For the text-containing cell, return its midpoint in (x, y) coordinate format. 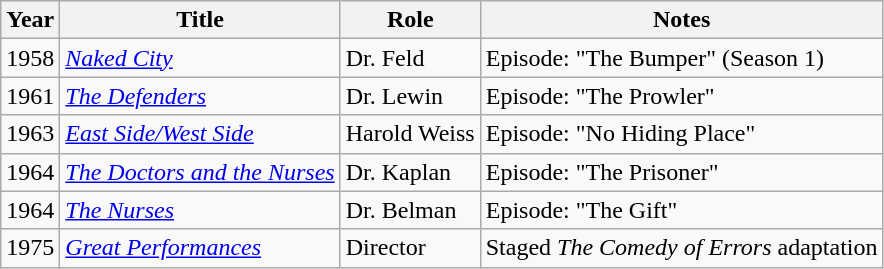
Dr. Belman (410, 210)
Naked City (200, 58)
East Side/West Side (200, 134)
Dr. Kaplan (410, 172)
Dr. Feld (410, 58)
Episode: "The Bumper" (Season 1) (682, 58)
Year (30, 20)
The Defenders (200, 96)
Title (200, 20)
Episode: "The Gift" (682, 210)
The Nurses (200, 210)
1963 (30, 134)
The Doctors and the Nurses (200, 172)
Notes (682, 20)
Episode: "The Prisoner" (682, 172)
Episode: "The Prowler" (682, 96)
Role (410, 20)
Director (410, 248)
1975 (30, 248)
Harold Weiss (410, 134)
1958 (30, 58)
Episode: "No Hiding Place" (682, 134)
Dr. Lewin (410, 96)
Staged The Comedy of Errors adaptation (682, 248)
1961 (30, 96)
Great Performances (200, 248)
